Provide the (x, y) coordinate of the cell's center where the given text is located.  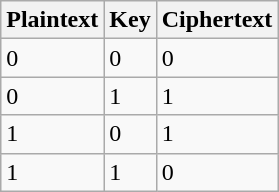
Plaintext (52, 20)
Ciphertext (217, 20)
Key (130, 20)
